Return [x, y] of the center of cell containing provided text 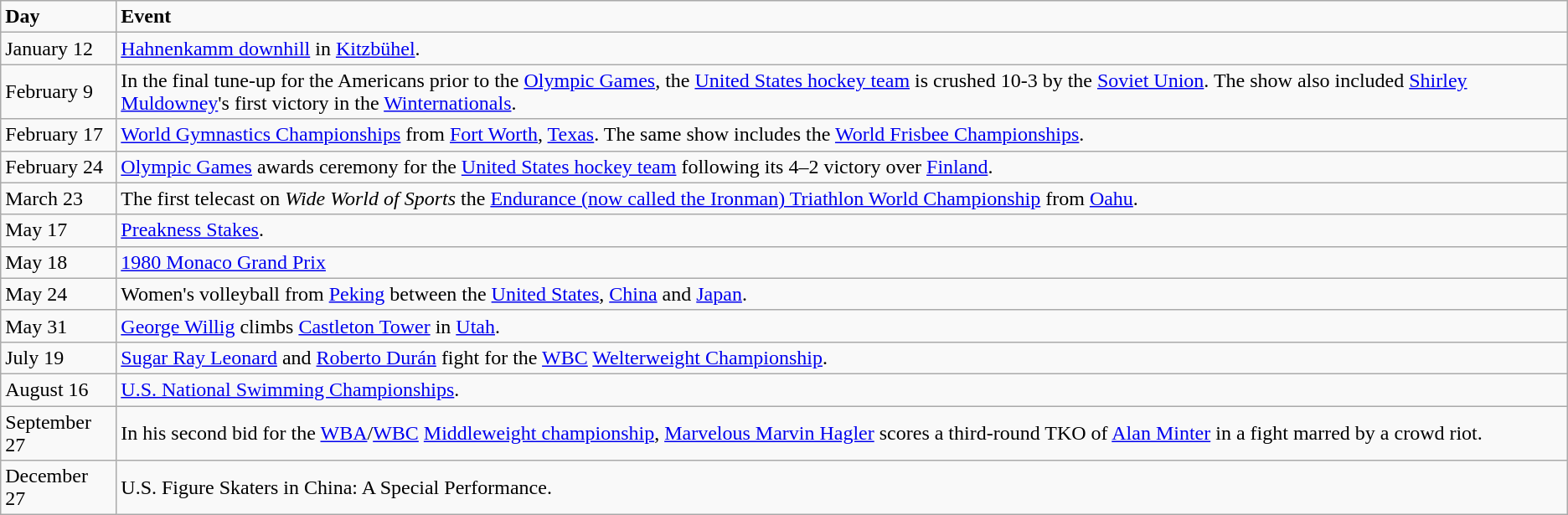
September 27 [59, 432]
May 31 [59, 326]
May 24 [59, 294]
U.S. National Swimming Championships. [842, 389]
February 17 [59, 135]
January 12 [59, 49]
Day [59, 17]
Hahnenkamm downhill in Kitzbühel. [842, 49]
February 9 [59, 92]
May 17 [59, 230]
World Gymnastics Championships from Fort Worth, Texas. The same show includes the World Frisbee Championships. [842, 135]
February 24 [59, 167]
1980 Monaco Grand Prix [842, 262]
May 18 [59, 262]
March 23 [59, 198]
August 16 [59, 389]
George Willig climbs Castleton Tower in Utah. [842, 326]
Olympic Games awards ceremony for the United States hockey team following its 4–2 victory over Finland. [842, 167]
U.S. Figure Skaters in China: A Special Performance. [842, 487]
Women's volleyball from Peking between the United States, China and Japan. [842, 294]
Event [842, 17]
Sugar Ray Leonard and Roberto Durán fight for the WBC Welterweight Championship. [842, 358]
December 27 [59, 487]
July 19 [59, 358]
The first telecast on Wide World of Sports the Endurance (now called the Ironman) Triathlon World Championship from Oahu. [842, 198]
Preakness Stakes. [842, 230]
